Provide the [X, Y] coordinate of the cell's center where the given text is located.  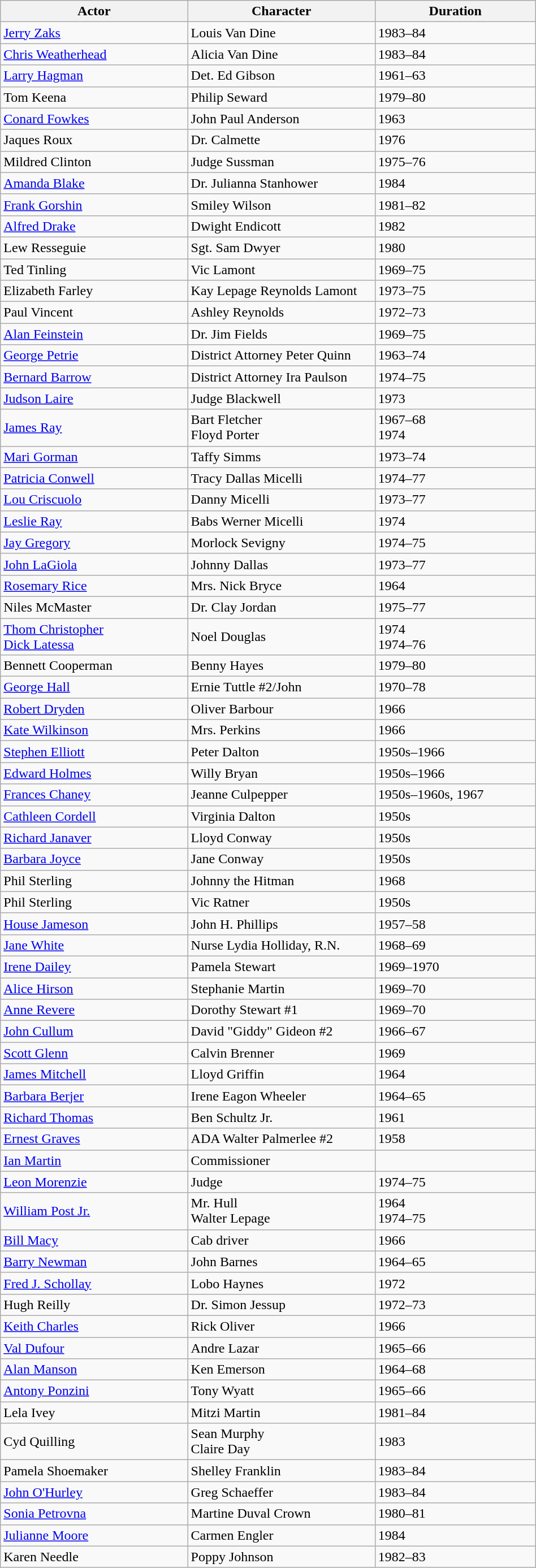
Mrs. Nick Bryce [282, 586]
Lou Criscuolo [94, 500]
Mildred Clinton [94, 162]
Dr. Simon Jessup [282, 1305]
Mari Gorman [94, 457]
1981–82 [455, 205]
1958 [455, 1139]
Stephen Elliott [94, 752]
Frances Chaney [94, 795]
Calvin Brenner [282, 1053]
Judge [282, 1182]
1983 [455, 1441]
Irene Dailey [94, 967]
19641974–75 [455, 1211]
Robert Dryden [94, 709]
1982–83 [455, 1557]
1975–76 [455, 162]
1961–63 [455, 76]
Martine Duval Crown [282, 1514]
District Attorney Ira Paulson [282, 377]
Judge Sussman [282, 162]
1964–68 [455, 1370]
Taffy Simms [282, 457]
Ken Emerson [282, 1370]
1970–78 [455, 687]
Noel Douglas [282, 636]
Alan Feinstein [94, 334]
Duration [455, 11]
Pamela Stewart [282, 967]
Rick Oliver [282, 1326]
Elizabeth Farley [94, 291]
Scott Glenn [94, 1053]
Tony Wyatt [282, 1391]
Kate Wilkinson [94, 730]
Bart FletcherFloyd Porter [282, 427]
Kay Lepage Reynolds Lamont [282, 291]
Barry Newman [94, 1262]
Dr. Clay Jordan [282, 607]
1968–69 [455, 945]
John H. Phillips [282, 924]
Dwight Endicott [282, 226]
Keith Charles [94, 1326]
Dr. Calmette [282, 140]
Lloyd Griffin [282, 1075]
William Post Jr. [94, 1211]
Antony Ponzini [94, 1391]
Richard Janaver [94, 838]
Dr. Julianna Stanhower [282, 183]
James Mitchell [94, 1075]
1966–67 [455, 1032]
Det. Ed Gibson [282, 76]
Alice Hirson [94, 989]
Ted Tinling [94, 270]
John O'Hurley [94, 1492]
George Hall [94, 687]
1982 [455, 226]
Shelley Franklin [282, 1471]
Lela Ivey [94, 1413]
Amanda Blake [94, 183]
Paul Vincent [94, 313]
Lobo Haynes [282, 1283]
1950s–1960s, 1967 [455, 795]
Tracy Dallas Micelli [282, 478]
1963–74 [455, 356]
Anne Revere [94, 1010]
Jaques Roux [94, 140]
James Ray [94, 427]
Danny Micelli [282, 500]
Babs Werner Micelli [282, 521]
Bennett Cooperman [94, 666]
Philip Seward [282, 97]
Ernest Graves [94, 1139]
Richard Thomas [94, 1117]
Stephanie Martin [282, 989]
1972 [455, 1283]
Mrs. Perkins [282, 730]
Julianne Moore [94, 1535]
Leon Morenzie [94, 1182]
1975–77 [455, 607]
Morlock Sevigny [282, 543]
Judge Blackwell [282, 399]
Karen Needle [94, 1557]
Edward Holmes [94, 773]
Rosemary Rice [94, 586]
House Jameson [94, 924]
Cab driver [282, 1240]
1961 [455, 1117]
John Cullum [94, 1032]
1963 [455, 119]
Cyd Quilling [94, 1441]
Louis Van Dine [282, 33]
Oliver Barbour [282, 709]
Willy Bryan [282, 773]
Jerry Zaks [94, 33]
Virginia Dalton [282, 816]
Dr. Jim Fields [282, 334]
Vic Ratner [282, 902]
1973–75 [455, 291]
Benny Hayes [282, 666]
1973 [455, 399]
Lloyd Conway [282, 838]
1980–81 [455, 1514]
John Paul Anderson [282, 119]
John LaGiola [94, 564]
Lew Resseguie [94, 248]
1973–74 [455, 457]
Commissioner [282, 1160]
Ian Martin [94, 1160]
1976 [455, 140]
Barbara Berjer [94, 1096]
1968 [455, 881]
1981–84 [455, 1413]
Ashley Reynolds [282, 313]
Ernie Tuttle #2/John [282, 687]
Patricia Conwell [94, 478]
Nurse Lydia Holliday, R.N. [282, 945]
Fred J. Schollay [94, 1283]
Johnny Dallas [282, 564]
Smiley Wilson [282, 205]
1974 [455, 521]
Val Dufour [94, 1348]
David "Giddy" Gideon #2 [282, 1032]
Character [282, 11]
Bill Macy [94, 1240]
Frank Gorshin [94, 205]
Jane Conway [282, 859]
Alicia Van Dine [282, 54]
Ben Schultz Jr. [282, 1117]
Dorothy Stewart #1 [282, 1010]
Alfred Drake [94, 226]
19741974–76 [455, 636]
Actor [94, 11]
Niles McMaster [94, 607]
Greg Schaeffer [282, 1492]
Johnny the Hitman [282, 881]
Vic Lamont [282, 270]
Alan Manson [94, 1370]
Hugh Reilly [94, 1305]
1969–1970 [455, 967]
Sonia Petrovna [94, 1514]
Poppy Johnson [282, 1557]
1969 [455, 1053]
John Barnes [282, 1262]
Cathleen Cordell [94, 816]
Sean MurphyClaire Day [282, 1441]
Mr. HullWalter Lepage [282, 1211]
Jeanne Culpepper [282, 795]
Pamela Shoemaker [94, 1471]
Tom Keena [94, 97]
Larry Hagman [94, 76]
Andre Lazar [282, 1348]
Sgt. Sam Dwyer [282, 248]
District Attorney Peter Quinn [282, 356]
Jane White [94, 945]
1967–681974 [455, 427]
Irene Eagon Wheeler [282, 1096]
1957–58 [455, 924]
Conard Fowkes [94, 119]
George Petrie [94, 356]
Leslie Ray [94, 521]
Barbara Joyce [94, 859]
Chris Weatherhead [94, 54]
Jay Gregory [94, 543]
Peter Dalton [282, 752]
1974–77 [455, 478]
Carmen Engler [282, 1535]
1980 [455, 248]
Mitzi Martin [282, 1413]
Judson Laire [94, 399]
Bernard Barrow [94, 377]
ADA Walter Palmerlee #2 [282, 1139]
Thom ChristopherDick Latessa [94, 636]
